Return [X, Y] of the center of cell containing provided text 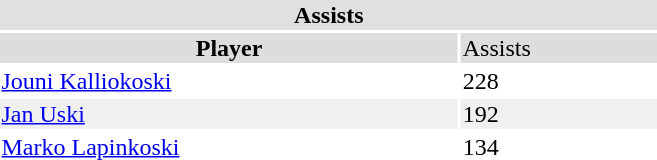
Player [229, 48]
228 [559, 81]
192 [559, 114]
Assists [559, 48]
Jouni Kalliokoski [229, 81]
Jan Uski [229, 114]
